Provide the [x, y] coordinate of the cell's center where the given text is located.  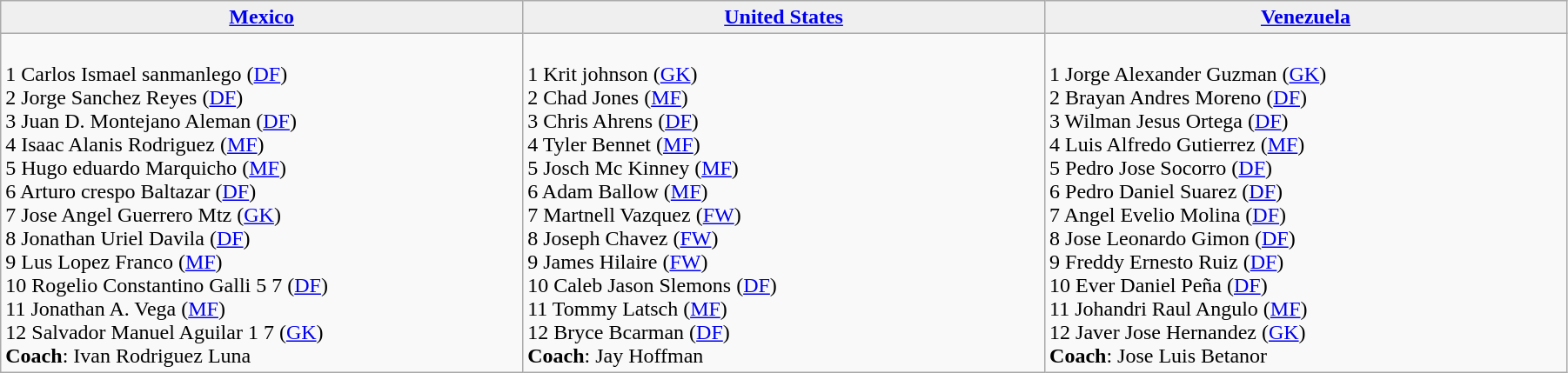
Venezuela [1306, 17]
United States [784, 17]
Mexico [262, 17]
